Locate the cell with the specified text and output its [x, y] center coordinate. 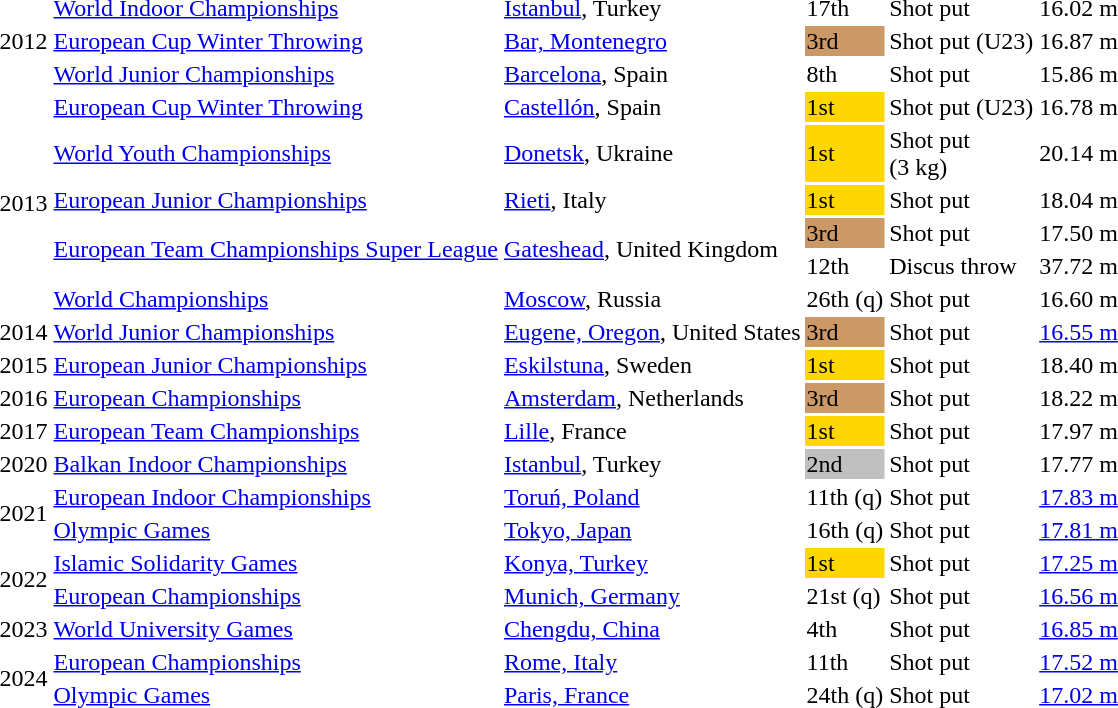
European Indoor Championships [276, 497]
21st (q) [845, 596]
Shot put(3 kg) [962, 154]
World Youth Championships [276, 154]
16th (q) [845, 530]
Moscow, Russia [652, 299]
Konya, Turkey [652, 563]
Rieti, Italy [652, 200]
Balkan Indoor Championships [276, 464]
Eugene, Oregon, United States [652, 332]
Olympic Games [276, 530]
World University Games [276, 629]
Bar, Montenegro [652, 41]
Tokyo, Japan [652, 530]
World Championships [276, 299]
11th [845, 662]
Barcelona, Spain [652, 74]
12th [845, 266]
4th [845, 629]
Lille, France [652, 431]
Munich, Germany [652, 596]
Castellón, Spain [652, 107]
Rome, Italy [652, 662]
Islamic Solidarity Games [276, 563]
Donetsk, Ukraine [652, 154]
Discus throw [962, 266]
European Team Championships Super League [276, 250]
Amsterdam, Netherlands [652, 398]
Toruń, Poland [652, 497]
European Team Championships [276, 431]
2nd [845, 464]
26th (q) [845, 299]
Eskilstuna, Sweden [652, 365]
Chengdu, China [652, 629]
8th [845, 74]
Istanbul, Turkey [652, 464]
11th (q) [845, 497]
Gateshead, United Kingdom [652, 250]
